Find where the given text appears and provide that cell's center as (x, y) coordinate. 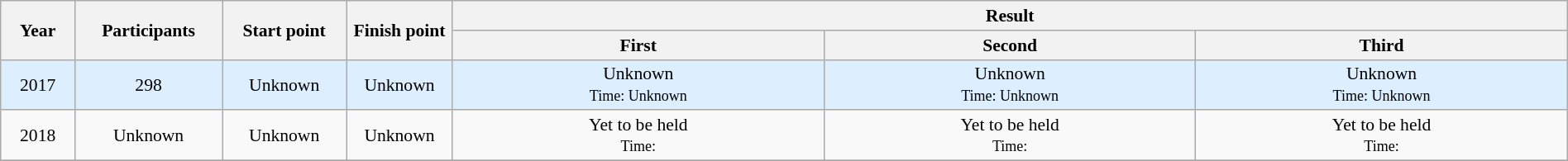
298 (149, 84)
Finish point (399, 30)
2017 (38, 84)
Start point (284, 30)
Second (1009, 45)
2018 (38, 135)
First (638, 45)
Participants (149, 30)
Third (1381, 45)
Result (1010, 16)
Year (38, 30)
